For the text-containing cell, return its midpoint in [X, Y] coordinate format. 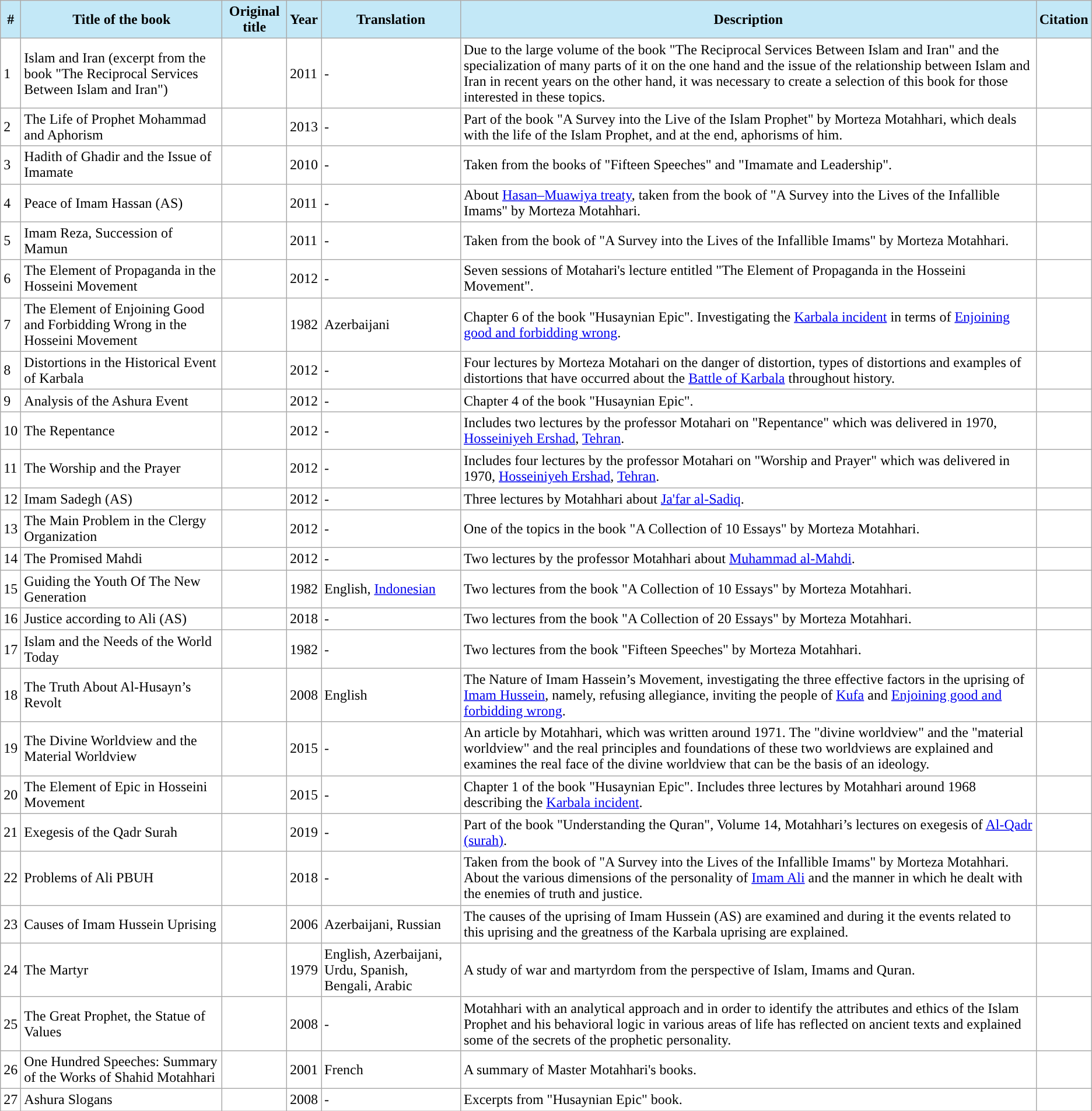
1979 [303, 970]
Taken from the book of "A Survey into the Lives of the Infallible Imams" by Morteza Motahhari. [748, 240]
A study of war and martyrdom from the perspective of Islam, Imams and Quran. [748, 970]
2006 [303, 924]
Includes four lectures by the professor Motahari on "Worship and Prayer" which was delivered in 1970, Hosseiniyeh Ershad, Tehran. [748, 468]
Original title [254, 20]
The Repentance [121, 431]
Chapter 1 of the book "Husaynian Epic". Includes three lectures by Motahhari around 1968 describing the Karbala incident. [748, 795]
Citation [1064, 20]
The Worship and the Prayer [121, 468]
Two lectures by the professor Motahhari about Muhammad al-Mahdi. [748, 559]
3 [10, 165]
# [10, 20]
The Great Prophet, the Statue of Values [121, 1023]
27 [10, 1099]
Causes of Imam Hussein Uprising [121, 924]
2019 [303, 832]
One of the topics in the book "A Collection of 10 Essays" by Morteza Motahhari. [748, 529]
20 [10, 795]
Seven sessions of Motahari's lecture entitled "The Element of Propaganda in the Hosseini Movement". [748, 279]
23 [10, 924]
The Truth About Al-Husayn’s Revolt [121, 695]
Description [748, 20]
25 [10, 1023]
16 [10, 619]
About Hasan–Muawiya treaty, taken from the book of "A Survey into the Lives of the Infallible Imams" by Morteza Motahhari. [748, 203]
Part of the book "Understanding the Quran", Volume 14, Motahhari’s lectures on exegesis of Al-Qadr (surah). [748, 832]
6 [10, 279]
The Promised Mahdi [121, 559]
Ashura Slogans [121, 1099]
7 [10, 324]
Two lectures from the book "Fifteen Speeches" by Morteza Motahhari. [748, 649]
1 [10, 74]
13 [10, 529]
A summary of Master Motahhari's books. [748, 1069]
11 [10, 468]
Justice according to Ali (AS) [121, 619]
Chapter 6 of the book "Husaynian Epic". Investigating the Karbala incident in terms of Enjoining good and forbidding wrong. [748, 324]
Taken from the books of "Fifteen Speeches" and "Imamate and Leadership". [748, 165]
One Hundred Speeches: Summary of the Works of Shahid Motahhari [121, 1069]
9 [10, 400]
Peace of Imam Hassan (AS) [121, 203]
2010 [303, 165]
10 [10, 431]
14 [10, 559]
22 [10, 878]
Translation [391, 20]
2013 [303, 127]
The Main Problem in the Clergy Organization [121, 529]
Imam Sadegh (AS) [121, 499]
Includes two lectures by the professor Motahari on "Repentance" which was delivered in 1970, Hosseiniyeh Ershad, Tehran. [748, 431]
Distortions in the Historical Event of Karbala [121, 370]
8 [10, 370]
Azerbaijani, Russian [391, 924]
12 [10, 499]
The Element of Enjoining Good and Forbidding Wrong in the Hosseini Movement [121, 324]
Title of the book [121, 20]
Islam and the Needs of the World Today [121, 649]
Excerpts from "Husaynian Epic" book. [748, 1099]
2001 [303, 1069]
Chapter 4 of the book "Husaynian Epic". [748, 400]
Imam Reza, Succession of Mamun [121, 240]
Two lectures from the book "A Collection of 10 Essays" by Morteza Motahhari. [748, 589]
The Element of Propaganda in the Hosseini Movement [121, 279]
Analysis of the Ashura Event [121, 400]
17 [10, 649]
Hadith of Ghadir and the Issue of Imamate [121, 165]
Azerbaijani [391, 324]
19 [10, 749]
Three lectures by Motahhari about Ja'far al-Sadiq. [748, 499]
The Martyr [121, 970]
21 [10, 832]
18 [10, 695]
English, Indonesian [391, 589]
The Divine Worldview and the Material Worldview [121, 749]
English [391, 695]
Islam and Iran (excerpt from the book "The Reciprocal Services Between Islam and Iran") [121, 74]
24 [10, 970]
15 [10, 589]
2 [10, 127]
The Element of Epic in Hosseini Movement [121, 795]
Year [303, 20]
26 [10, 1069]
Exegesis of the Qadr Surah [121, 832]
English, Azerbaijani, Urdu, Spanish, Bengali, Arabic [391, 970]
Problems of Ali PBUH [121, 878]
French [391, 1069]
4 [10, 203]
Two lectures from the book "A Collection of 20 Essays" by Morteza Motahhari. [748, 619]
Guiding the Youth Of The New Generation [121, 589]
The Life of Prophet Mohammad and Aphorism [121, 127]
5 [10, 240]
